Provide the [X, Y] coordinate of the cell's center where the given text is located.  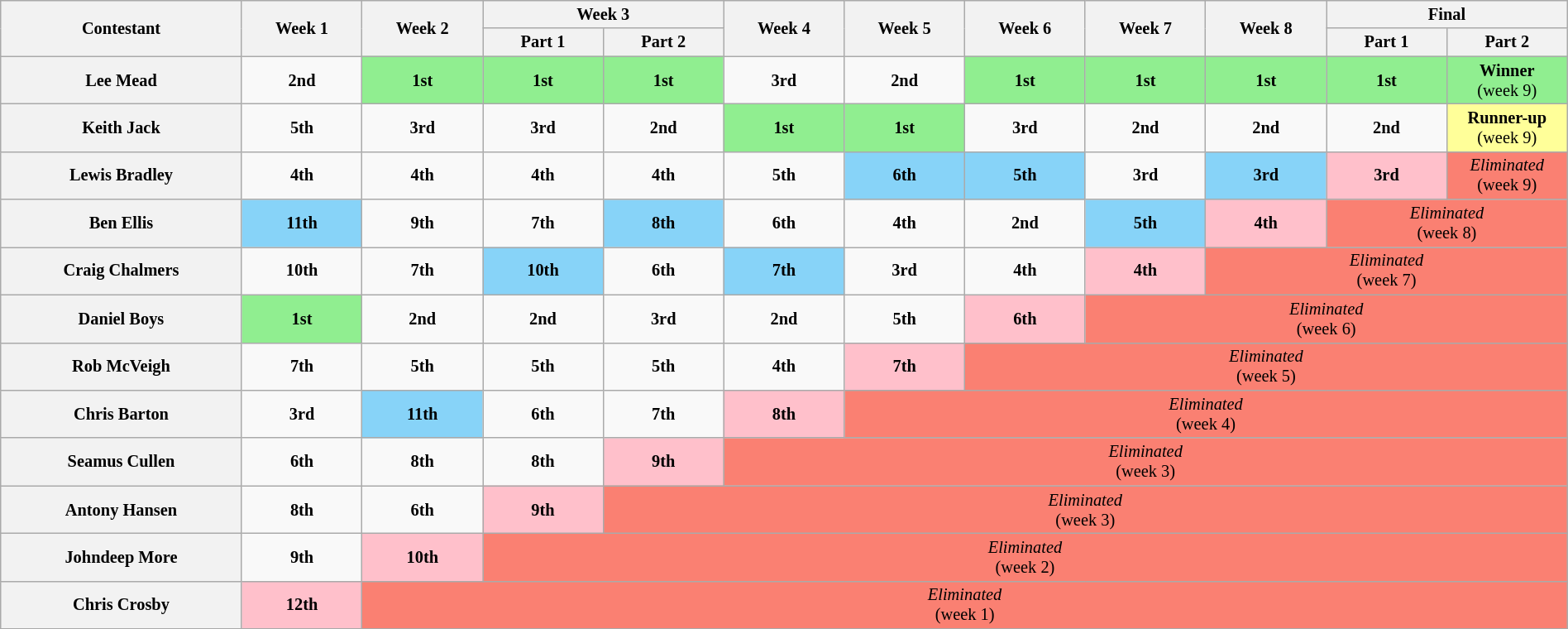
Week 8 [1266, 28]
Antony Hansen [121, 510]
Rob McVeigh [121, 367]
Eliminated(week 7) [1386, 271]
Eliminated(week 5) [1265, 367]
Lewis Bradley [121, 175]
Week 3 [604, 14]
Contestant [121, 28]
Eliminated(week 4) [1206, 414]
Winner(week 9) [1507, 80]
Week 5 [905, 28]
Seamus Cullen [121, 462]
Craig Chalmers [121, 271]
12th [302, 605]
Eliminated(week 8) [1447, 223]
Lee Mead [121, 80]
Eliminated(week 9) [1507, 175]
Week 7 [1145, 28]
Keith Jack [121, 127]
Week 1 [302, 28]
Week 6 [1025, 28]
Runner-up(week 9) [1507, 127]
Chris Crosby [121, 605]
Ben Ellis [121, 223]
Eliminated(week 1) [964, 605]
Eliminated(week 6) [1327, 319]
Daniel Boys [121, 319]
Chris Barton [121, 414]
Final [1447, 14]
Johndeep More [121, 557]
Eliminated(week 2) [1025, 557]
Week 4 [784, 28]
Week 2 [423, 28]
